Extract the (x, y) coordinate from the center of the cell holding the provided text.  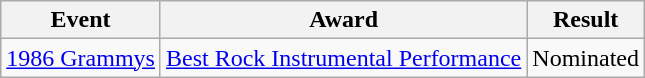
Event (81, 20)
Best Rock Instrumental Performance (343, 58)
1986 Grammys (81, 58)
Nominated (586, 58)
Result (586, 20)
Award (343, 20)
